Locate the cell with the specified text and output its [X, Y] center coordinate. 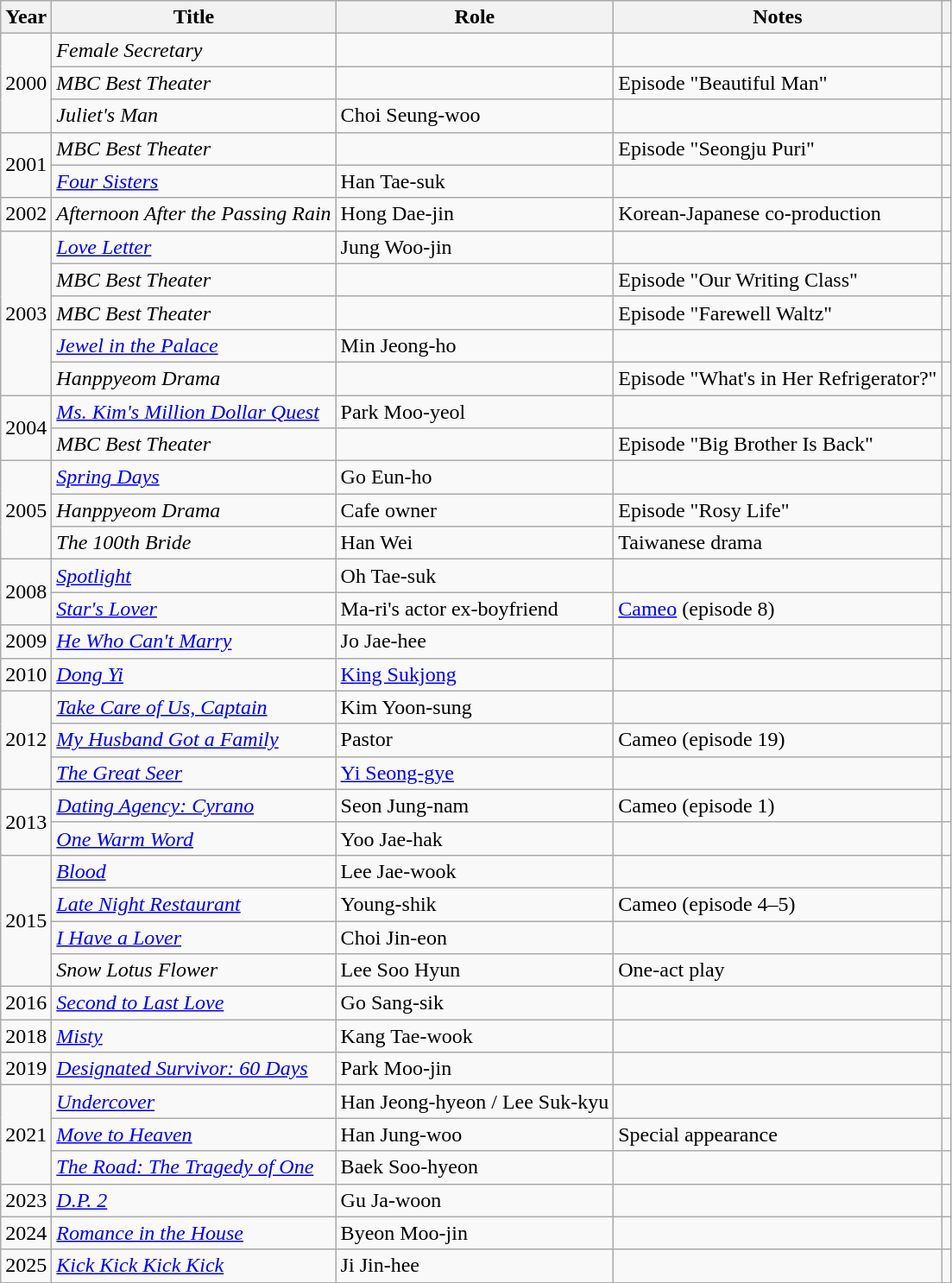
Episode "Beautiful Man" [778, 83]
2018 [26, 1036]
Late Night Restaurant [193, 904]
D.P. 2 [193, 1200]
Episode "Farewell Waltz" [778, 313]
Han Jeong-hyeon / Lee Suk-kyu [475, 1102]
Misty [193, 1036]
Kim Yoon-sung [475, 707]
2019 [26, 1069]
Choi Jin-eon [475, 937]
Cameo (episode 1) [778, 806]
Hong Dae-jin [475, 214]
Love Letter [193, 247]
Cafe owner [475, 510]
Yoo Jae-hak [475, 838]
Romance in the House [193, 1233]
2023 [26, 1200]
2012 [26, 740]
The 100th Bride [193, 543]
Han Wei [475, 543]
Gu Ja-woon [475, 1200]
Go Eun-ho [475, 477]
Kick Kick Kick Kick [193, 1266]
King Sukjong [475, 674]
Four Sisters [193, 181]
Undercover [193, 1102]
2005 [26, 510]
2008 [26, 592]
2013 [26, 822]
Role [475, 17]
Dong Yi [193, 674]
Cameo (episode 4–5) [778, 904]
Special appearance [778, 1134]
Episode "Seongju Puri" [778, 149]
2009 [26, 641]
Pastor [475, 740]
Dating Agency: Cyrano [193, 806]
Park Moo-jin [475, 1069]
Take Care of Us, Captain [193, 707]
One Warm Word [193, 838]
2002 [26, 214]
I Have a Lover [193, 937]
Episode "Our Writing Class" [778, 280]
Juliet's Man [193, 116]
Designated Survivor: 60 Days [193, 1069]
Baek Soo-hyeon [475, 1167]
Min Jeong-ho [475, 345]
Spring Days [193, 477]
2015 [26, 920]
Ji Jin-hee [475, 1266]
Yi Seong-gye [475, 773]
Kang Tae-wook [475, 1036]
Episode "What's in Her Refrigerator?" [778, 378]
Oh Tae-suk [475, 576]
Cameo (episode 19) [778, 740]
Park Moo-yeol [475, 412]
Ma-ri's actor ex-boyfriend [475, 609]
Afternoon After the Passing Rain [193, 214]
Han Tae-suk [475, 181]
One-act play [778, 970]
Episode "Big Brother Is Back" [778, 445]
Star's Lover [193, 609]
2025 [26, 1266]
2016 [26, 1003]
Taiwanese drama [778, 543]
The Road: The Tragedy of One [193, 1167]
2021 [26, 1134]
Title [193, 17]
2001 [26, 165]
2004 [26, 428]
Cameo (episode 8) [778, 609]
Blood [193, 871]
Snow Lotus Flower [193, 970]
2024 [26, 1233]
He Who Can't Marry [193, 641]
Seon Jung-nam [475, 806]
Year [26, 17]
2003 [26, 313]
Korean-Japanese co-production [778, 214]
Ms. Kim's Million Dollar Quest [193, 412]
Female Secretary [193, 50]
Go Sang-sik [475, 1003]
Choi Seung-woo [475, 116]
Jewel in the Palace [193, 345]
Notes [778, 17]
Byeon Moo-jin [475, 1233]
Second to Last Love [193, 1003]
Jung Woo-jin [475, 247]
2000 [26, 83]
Jo Jae-hee [475, 641]
Young-shik [475, 904]
Spotlight [193, 576]
Lee Soo Hyun [475, 970]
My Husband Got a Family [193, 740]
Han Jung-woo [475, 1134]
Episode "Rosy Life" [778, 510]
The Great Seer [193, 773]
Lee Jae-wook [475, 871]
Move to Heaven [193, 1134]
2010 [26, 674]
